Identify which cell holds the provided text, then report its [X, Y] central coordinate. 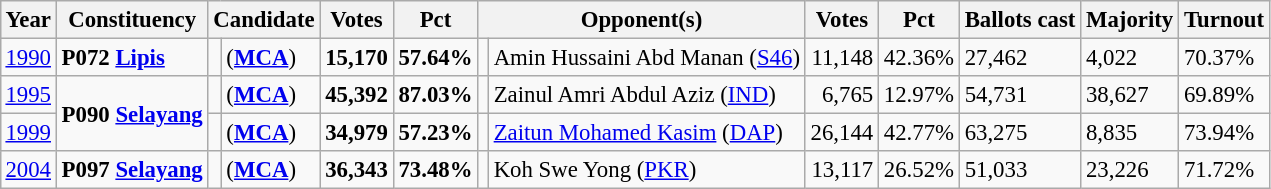
34,979 [356, 133]
73.48% [436, 170]
1990 [28, 57]
63,275 [1020, 133]
Opponent(s) [642, 20]
87.03% [436, 95]
Majority [1130, 20]
38,627 [1130, 95]
8,835 [1130, 133]
Koh Swe Yong (PKR) [646, 170]
Amin Hussaini Abd Manan (S46) [646, 57]
Zaitun Mohamed Kasim (DAP) [646, 133]
P090 Selayang [132, 114]
P097 Selayang [132, 170]
1995 [28, 95]
12.97% [920, 95]
Year [28, 20]
71.72% [1224, 170]
57.23% [436, 133]
54,731 [1020, 95]
26.52% [920, 170]
Zainul Amri Abdul Aziz (IND) [646, 95]
Constituency [132, 20]
27,462 [1020, 57]
42.36% [920, 57]
Turnout [1224, 20]
11,148 [842, 57]
26,144 [842, 133]
13,117 [842, 170]
23,226 [1130, 170]
70.37% [1224, 57]
P072 Lipis [132, 57]
51,033 [1020, 170]
4,022 [1130, 57]
36,343 [356, 170]
42.77% [920, 133]
15,170 [356, 57]
6,765 [842, 95]
Candidate [264, 20]
Ballots cast [1020, 20]
1999 [28, 133]
2004 [28, 170]
69.89% [1224, 95]
45,392 [356, 95]
57.64% [436, 57]
73.94% [1224, 133]
